Return the (x, y) coordinate for the center point of the cell that contains the specified text.  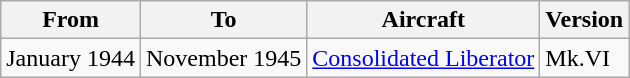
November 1945 (223, 58)
Mk.VI (584, 58)
Version (584, 20)
January 1944 (71, 58)
To (223, 20)
Aircraft (424, 20)
From (71, 20)
Consolidated Liberator (424, 58)
